Scan for the cell matching the given text and deliver its [X, Y] coordinate at center. 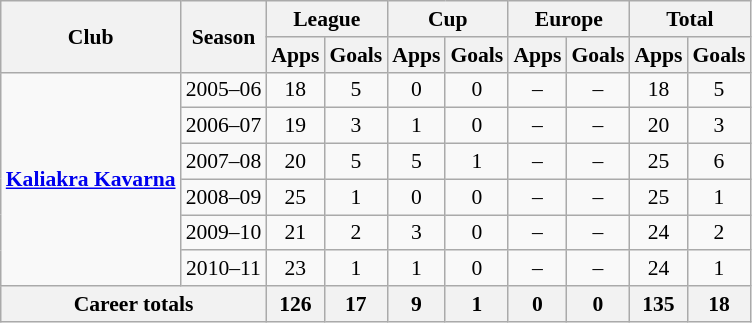
Cup [448, 19]
Season [224, 36]
9 [416, 304]
2006–07 [224, 126]
6 [718, 162]
Total [690, 19]
126 [295, 304]
23 [295, 269]
Career totals [134, 304]
17 [356, 304]
2009–10 [224, 233]
135 [658, 304]
League [326, 19]
2010–11 [224, 269]
2007–08 [224, 162]
21 [295, 233]
2005–06 [224, 90]
Europe [568, 19]
Club [91, 36]
2008–09 [224, 197]
Kaliakra Kavarna [91, 179]
19 [295, 126]
